Capture the cell that displays the provided text and extract its (X, Y) central coordinate. 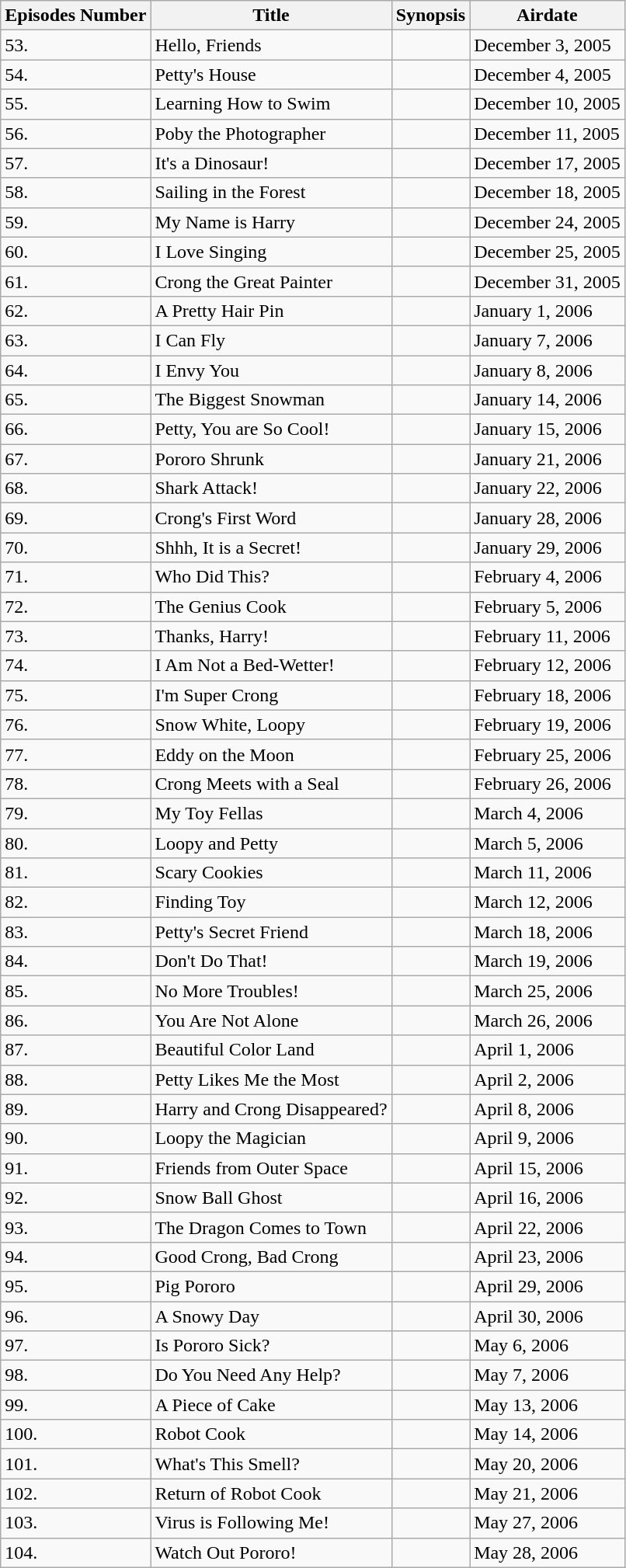
Crong's First Word (271, 518)
97. (76, 1346)
89. (76, 1109)
May 14, 2006 (548, 1434)
January 21, 2006 (548, 459)
I Can Fly (271, 340)
January 7, 2006 (548, 340)
February 11, 2006 (548, 636)
December 3, 2005 (548, 45)
Good Crong, Bad Crong (271, 1257)
December 17, 2005 (548, 163)
62. (76, 311)
84. (76, 961)
April 30, 2006 (548, 1316)
The Biggest Snowman (271, 400)
Harry and Crong Disappeared? (271, 1109)
Title (271, 16)
57. (76, 163)
Poby the Photographer (271, 134)
87. (76, 1050)
May 7, 2006 (548, 1375)
March 19, 2006 (548, 961)
Loopy the Magician (271, 1139)
The Genius Cook (271, 607)
January 29, 2006 (548, 548)
Snow Ball Ghost (271, 1198)
88. (76, 1080)
April 16, 2006 (548, 1198)
Learning How to Swim (271, 104)
January 15, 2006 (548, 429)
April 15, 2006 (548, 1168)
65. (76, 400)
Who Did This? (271, 577)
58. (76, 193)
April 9, 2006 (548, 1139)
The Dragon Comes to Town (271, 1227)
104. (76, 1552)
April 8, 2006 (548, 1109)
92. (76, 1198)
January 14, 2006 (548, 400)
82. (76, 902)
101. (76, 1464)
60. (76, 252)
I Am Not a Bed-Wetter! (271, 666)
Watch Out Pororo! (271, 1552)
May 27, 2006 (548, 1523)
54. (76, 75)
No More Troubles! (271, 991)
December 11, 2005 (548, 134)
102. (76, 1493)
86. (76, 1020)
Petty Likes Me the Most (271, 1080)
55. (76, 104)
70. (76, 548)
Is Pororo Sick? (271, 1346)
A Snowy Day (271, 1316)
I'm Super Crong (271, 695)
103. (76, 1523)
February 4, 2006 (548, 577)
Petty's Secret Friend (271, 932)
December 24, 2005 (548, 222)
Finding Toy (271, 902)
Return of Robot Cook (271, 1493)
Petty's House (271, 75)
Do You Need Any Help? (271, 1375)
April 29, 2006 (548, 1286)
Snow White, Loopy (271, 725)
99. (76, 1405)
May 20, 2006 (548, 1464)
79. (76, 813)
Sailing in the Forest (271, 193)
A Piece of Cake (271, 1405)
71. (76, 577)
December 31, 2005 (548, 281)
March 25, 2006 (548, 991)
75. (76, 695)
January 1, 2006 (548, 311)
64. (76, 370)
78. (76, 784)
February 12, 2006 (548, 666)
December 25, 2005 (548, 252)
What's This Smell? (271, 1464)
Don't Do That! (271, 961)
Airdate (548, 16)
My Toy Fellas (271, 813)
March 11, 2006 (548, 873)
March 5, 2006 (548, 843)
February 18, 2006 (548, 695)
Virus is Following Me! (271, 1523)
90. (76, 1139)
Friends from Outer Space (271, 1168)
April 2, 2006 (548, 1080)
December 18, 2005 (548, 193)
Robot Cook (271, 1434)
Shhh, It is a Secret! (271, 548)
63. (76, 340)
93. (76, 1227)
March 4, 2006 (548, 813)
Shark Attack! (271, 488)
March 26, 2006 (548, 1020)
January 28, 2006 (548, 518)
73. (76, 636)
February 26, 2006 (548, 784)
Eddy on the Moon (271, 754)
98. (76, 1375)
Petty, You are So Cool! (271, 429)
I Love Singing (271, 252)
May 28, 2006 (548, 1552)
Scary Cookies (271, 873)
Pig Pororo (271, 1286)
91. (76, 1168)
Beautiful Color Land (271, 1050)
It's a Dinosaur! (271, 163)
77. (76, 754)
Hello, Friends (271, 45)
94. (76, 1257)
January 22, 2006 (548, 488)
80. (76, 843)
Synopsis (430, 16)
I Envy You (271, 370)
March 12, 2006 (548, 902)
Crong the Great Painter (271, 281)
68. (76, 488)
96. (76, 1316)
69. (76, 518)
December 10, 2005 (548, 104)
You Are Not Alone (271, 1020)
59. (76, 222)
61. (76, 281)
My Name is Harry (271, 222)
February 5, 2006 (548, 607)
72. (76, 607)
85. (76, 991)
Episodes Number (76, 16)
Crong Meets with a Seal (271, 784)
67. (76, 459)
March 18, 2006 (548, 932)
January 8, 2006 (548, 370)
May 13, 2006 (548, 1405)
May 21, 2006 (548, 1493)
April 22, 2006 (548, 1227)
56. (76, 134)
81. (76, 873)
May 6, 2006 (548, 1346)
Pororo Shrunk (271, 459)
53. (76, 45)
76. (76, 725)
100. (76, 1434)
95. (76, 1286)
66. (76, 429)
December 4, 2005 (548, 75)
83. (76, 932)
74. (76, 666)
A Pretty Hair Pin (271, 311)
Loopy and Petty (271, 843)
April 23, 2006 (548, 1257)
Thanks, Harry! (271, 636)
April 1, 2006 (548, 1050)
February 19, 2006 (548, 725)
February 25, 2006 (548, 754)
